Pinpoint the cell where the given text exists, returning its (x, y) midpoint coordinate. 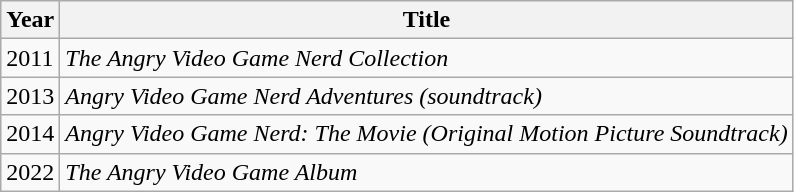
The Angry Video Game Nerd Collection (426, 58)
2013 (30, 96)
The Angry Video Game Album (426, 172)
Year (30, 20)
Angry Video Game Nerd Adventures (soundtrack) (426, 96)
2011 (30, 58)
2022 (30, 172)
Title (426, 20)
2014 (30, 134)
Angry Video Game Nerd: The Movie (Original Motion Picture Soundtrack) (426, 134)
